Capture the cell that displays the provided text and extract its [X, Y] central coordinate. 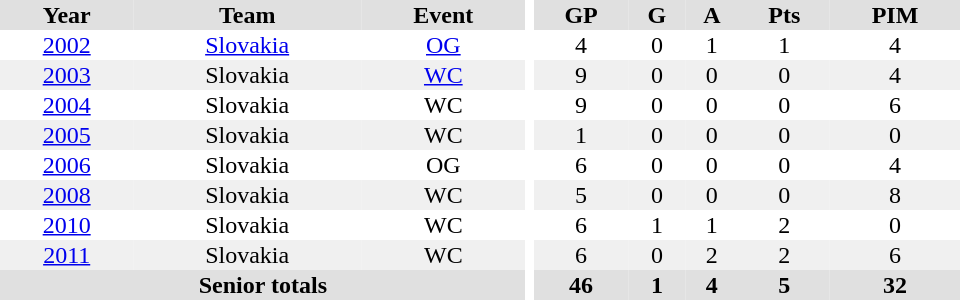
Event [444, 15]
Pts [784, 15]
2010 [66, 225]
PIM [895, 15]
2002 [66, 45]
2005 [66, 135]
32 [895, 285]
2008 [66, 195]
A [712, 15]
2004 [66, 105]
Senior totals [263, 285]
2006 [66, 165]
2003 [66, 75]
GP [582, 15]
46 [582, 285]
8 [895, 195]
2011 [66, 255]
Team [247, 15]
G [658, 15]
Year [66, 15]
